For the text-containing cell, return its midpoint in (X, Y) coordinate format. 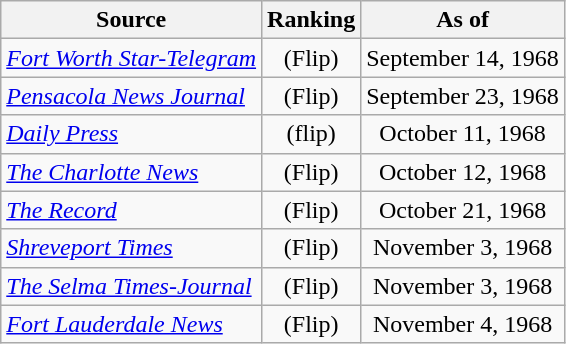
October 11, 1968 (463, 134)
Ranking (312, 20)
(flip) (312, 134)
November 4, 1968 (463, 324)
As of (463, 20)
Shreveport Times (132, 248)
Fort Worth Star-Telegram (132, 58)
Pensacola News Journal (132, 96)
September 14, 1968 (463, 58)
September 23, 1968 (463, 96)
The Charlotte News (132, 172)
October 12, 1968 (463, 172)
Source (132, 20)
Daily Press (132, 134)
The Selma Times-Journal (132, 286)
Fort Lauderdale News (132, 324)
The Record (132, 210)
October 21, 1968 (463, 210)
